Extract the (X, Y) coordinate from the center of the cell holding the provided text.  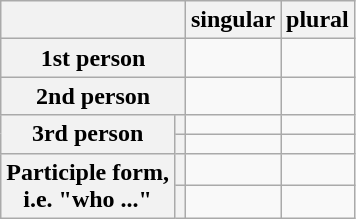
singular (232, 20)
plural (318, 20)
3rd person (88, 134)
Participle form,i.e. "who ..." (88, 186)
2nd person (94, 96)
1st person (94, 58)
